Return [x, y] of the center of cell containing provided text 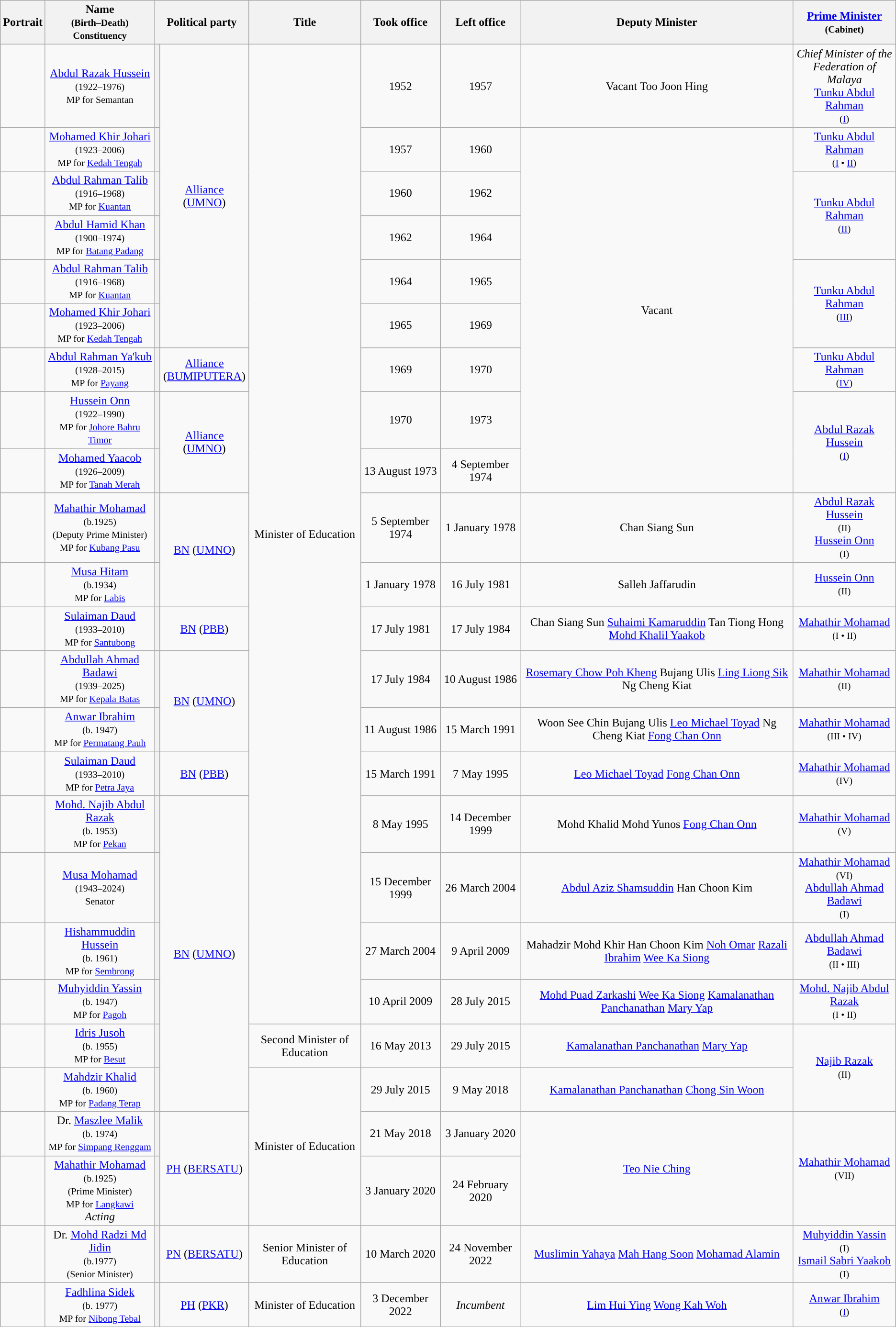
21 May 2018 [400, 1134]
Mahathir Mohamad(III • IV) [844, 730]
Najib Razak(II) [844, 1068]
Kamalanathan Panchanathan Mary Yap [657, 1046]
10 August 1986 [481, 680]
Title [304, 22]
Senior Minister of Education [304, 1254]
Leo Michael Toyad Fong Chan Onn [657, 774]
Mahathir Mohamad(VII) [844, 1169]
1973 [481, 420]
10 April 2009 [400, 1002]
13 August 1973 [400, 470]
Mahathir Mohamad(b.1925)(Deputy Prime Minister) MP for Kubang Pasu [100, 527]
Tunku Abdul Rahman(III) [844, 303]
Vacant Too Joon Hing [657, 86]
Musa Mohamad(1943–2024)Senator [100, 888]
10 March 2020 [400, 1254]
Mahathir Mohamad(b.1925)(Prime Minister)MP for Langkawi Acting [100, 1191]
9 May 2018 [481, 1090]
Portrait [23, 22]
16 July 1981 [481, 584]
Mahadzir Mohd Khir Han Choon Kim Noh Omar Razali Ibrahim Wee Ka Siong [657, 951]
Left office [481, 22]
Abdul Aziz Shamsuddin Han Choon Kim [657, 888]
Mahdzir Khalid(b. 1960)MP for Padang Terap [100, 1090]
Abdullah Ahmad Badawi(1939–2025)MP for Kepala Batas [100, 680]
PN (BERSATU) [204, 1254]
Dr. Maszlee Malik(b. 1974)MP for Simpang Renggam [100, 1134]
Teo Nie Ching [657, 1169]
Abdul Razak Hussein(1922–1976)MP for Semantan [100, 86]
Muhyiddin Yassin(b. 1947)MP for Pagoh [100, 1002]
Deputy Minister [657, 22]
Sulaiman Daud(1933–2010)MP for Santubong [100, 629]
Political party [202, 22]
Kamalanathan Panchanathan Chong Sin Woon [657, 1090]
Hussein Onn(II) [844, 584]
Mahathir Mohamad(I • II) [844, 629]
Chief Minister of the Federation of MalayaTunku Abdul Rahman(I) [844, 86]
Mohd. Najib Abdul Razak(I • II) [844, 1002]
Mahathir Mohamad(II) [844, 680]
9 April 2009 [481, 951]
Abdul Rahman Ya'kub(1928–2015)MP for Payang [100, 369]
Anwar Ibrahim(I) [844, 1305]
Abdullah Ahmad Badawi(II • III) [844, 951]
Rosemary Chow Poh Kheng Bujang Ulis Ling Liong Sik Ng Cheng Kiat [657, 680]
Abdul Razak Hussein(I) [844, 442]
11 August 1986 [400, 730]
Name(Birth–Death)Constituency [100, 22]
7 May 1995 [481, 774]
Hussein Onn(1922–1990)MP for Johore Bahru Timor [100, 420]
Idris Jusoh(b. 1955)MP for Besut [100, 1046]
Muhyiddin Yassin(I)Ismail Sabri Yaakob(I) [844, 1254]
24 November 2022 [481, 1254]
28 July 2015 [481, 1002]
Mahathir Mohamad(VI)Abdullah Ahmad Badawi(I) [844, 888]
15 December 1999 [400, 888]
17 July 1981 [400, 629]
Mohamed Yaacob(1926–2009)MP for Tanah Merah [100, 470]
Alliance (BUMIPUTERA) [204, 369]
Mahathir Mohamad(IV) [844, 774]
5 September 1974 [400, 527]
Mohd. Najib Abdul Razak(b. 1953)MP for Pekan [100, 824]
Abdul Razak Hussein(II)Hussein Onn(I) [844, 527]
Lim Hui Ying Wong Kah Woh [657, 1305]
Musa Hitam(b.1934)MP for Labis [100, 584]
Woon See Chin Bujang Ulis Leo Michael Toyad Ng Cheng Kiat Fong Chan Onn [657, 730]
PH (BERSATU) [204, 1169]
Dr. Mohd Radzi Md Jidin(b.1977)(Senior Minister) [100, 1254]
Sulaiman Daud(1933–2010)MP for Petra Jaya [100, 774]
Incumbent [481, 1305]
Second Minister of Education [304, 1046]
Prime Minister(Cabinet) [844, 22]
Tunku Abdul Rahman(II) [844, 215]
Took office [400, 22]
Mahathir Mohamad(V) [844, 824]
27 March 2004 [400, 951]
14 December 1999 [481, 824]
8 May 1995 [400, 824]
PH (PKR) [204, 1305]
Abdul Hamid Khan(1900–1974)MP for Batang Padang [100, 237]
26 March 2004 [481, 888]
Vacant [657, 310]
3 December 2022 [400, 1305]
4 September 1974 [481, 470]
Anwar Ibrahim(b. 1947)MP for Permatang Pauh [100, 730]
Chan Siang Sun Suhaimi Kamaruddin Tan Tiong Hong Mohd Khalil Yaakob [657, 629]
1952 [400, 86]
Mohd Khalid Mohd Yunos Fong Chan Onn [657, 824]
Tunku Abdul Rahman(I • II) [844, 149]
Hishammuddin Hussein(b. 1961)MP for Sembrong [100, 951]
Tunku Abdul Rahman(IV) [844, 369]
24 February 2020 [481, 1191]
Chan Siang Sun [657, 527]
Muslimin Yahaya Mah Hang Soon Mohamad Alamin [657, 1254]
16 May 2013 [400, 1046]
Mohd Puad Zarkashi Wee Ka Siong Kamalanathan Panchanathan Mary Yap [657, 1002]
Salleh Jaffarudin [657, 584]
Fadhlina Sidek(b. 1977)MP for Nibong Tebal [100, 1305]
